Search for the cell housing the specified text and yield its [X, Y] center coordinate. 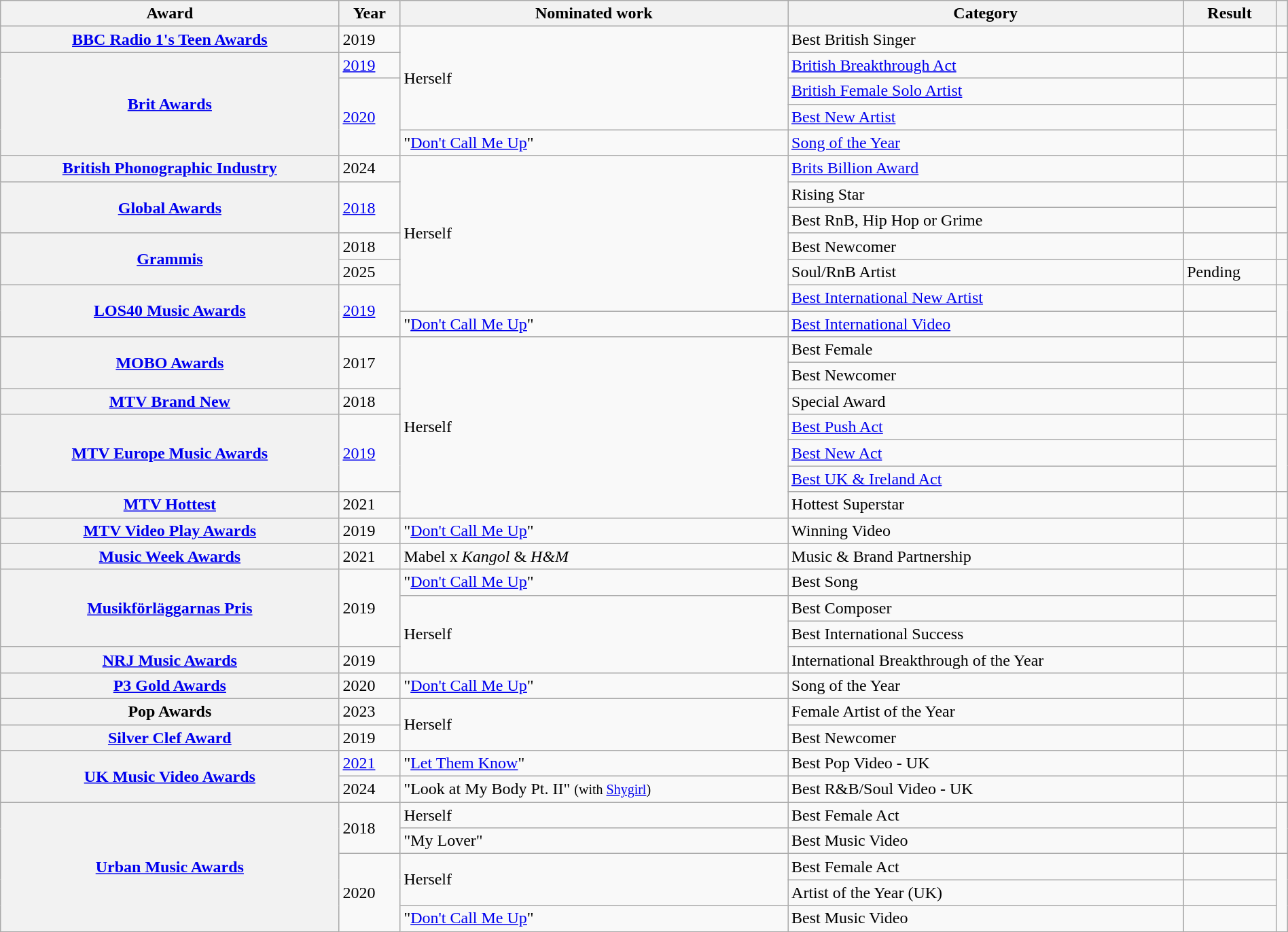
NRJ Music Awards [170, 660]
Best International Success [986, 634]
Music & Brand Partnership [986, 556]
Brits Billion Award [986, 168]
Global Awards [170, 207]
Female Artist of the Year [986, 711]
Best British Singer [986, 39]
British Female Solo Artist [986, 91]
Soul/RnB Artist [986, 272]
Best International New Artist [986, 298]
Brit Awards [170, 104]
Best International Video [986, 324]
Award [170, 14]
Best Composer [986, 608]
Best New Artist [986, 117]
2017 [370, 363]
Artist of the Year (UK) [986, 893]
Year [370, 14]
MTV Hottest [170, 505]
2023 [370, 711]
Best UK & Ireland Act [986, 479]
Best New Act [986, 453]
BBC Radio 1's Teen Awards [170, 39]
British Phonographic Industry [170, 168]
Best RnB, Hip Hop or Grime [986, 220]
UK Music Video Awards [170, 776]
"Look at My Body Pt. II" (with Shygirl) [594, 789]
Best R&B/Soul Video - UK [986, 789]
Urban Music Awards [170, 867]
Rising Star [986, 194]
Result [1230, 14]
LOS40 Music Awards [170, 310]
Nominated work [594, 14]
Best Pop Video - UK [986, 764]
Pop Awards [170, 711]
"Let Them Know" [594, 764]
MTV Video Play Awards [170, 531]
Mabel x Kangol & H&M [594, 556]
Hottest Superstar [986, 505]
Pending [1230, 272]
MOBO Awards [170, 363]
2025 [370, 272]
Special Award [986, 401]
Winning Video [986, 531]
Best Song [986, 582]
"My Lover" [594, 841]
MTV Europe Music Awards [170, 453]
Musikförläggarnas Pris [170, 608]
Category [986, 14]
Best Female [986, 350]
British Breakthrough Act [986, 65]
Best Push Act [986, 427]
Silver Clef Award [170, 737]
MTV Brand New [170, 401]
Music Week Awards [170, 556]
Grammis [170, 259]
P3 Gold Awards [170, 685]
International Breakthrough of the Year [986, 660]
